Detect which cell encompasses the target text, then output its (X, Y) center coordinate. 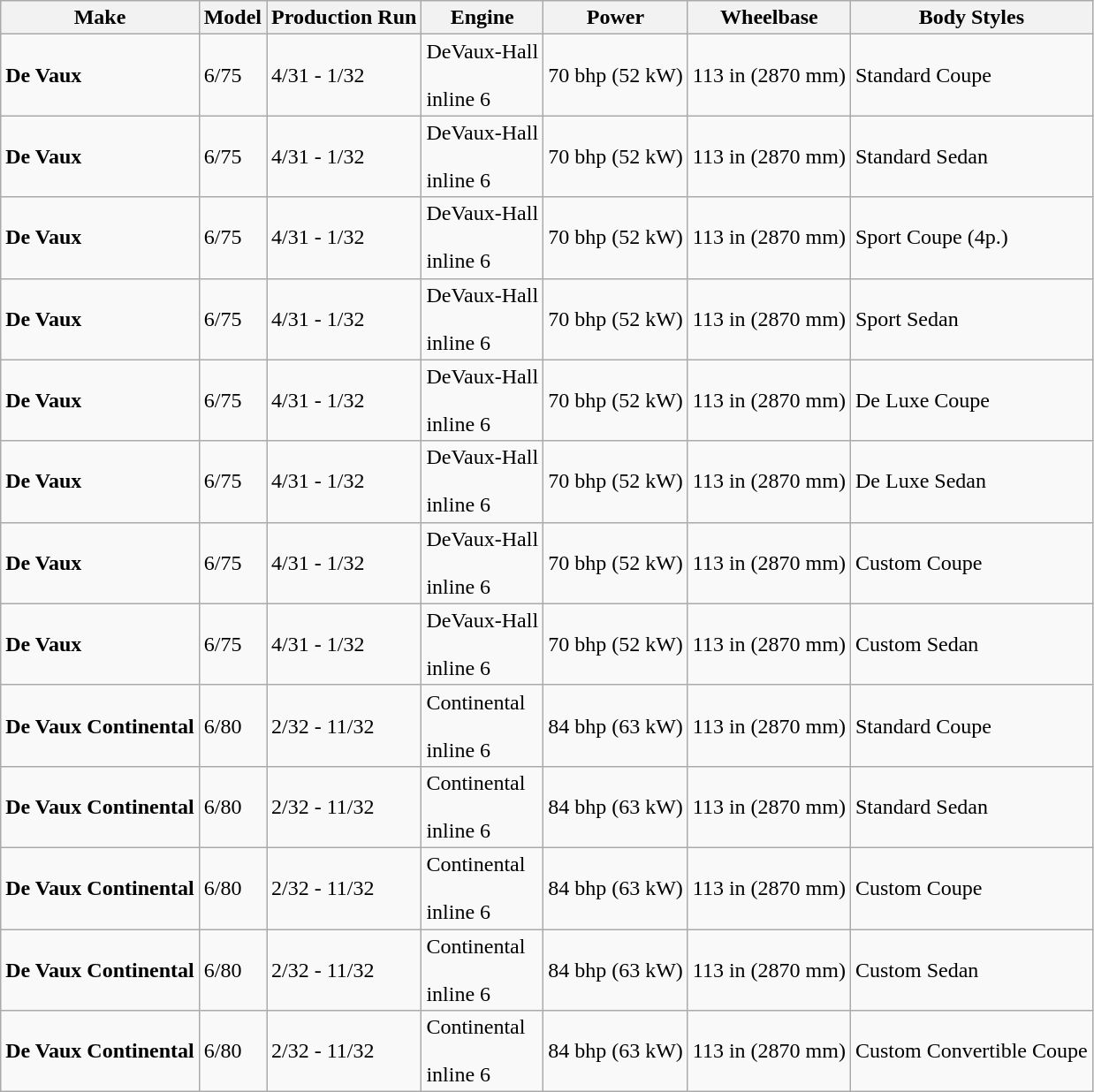
Sport Sedan (971, 319)
Make (100, 18)
Sport Coupe (4p.) (971, 238)
De Luxe Coupe (971, 400)
Power (616, 18)
Engine (482, 18)
De Luxe Sedan (971, 482)
Body Styles (971, 18)
Model (232, 18)
Production Run (345, 18)
Custom Convertible Coupe (971, 1051)
Wheelbase (769, 18)
